Pinpoint the cell where the given text exists, returning its [x, y] midpoint coordinate. 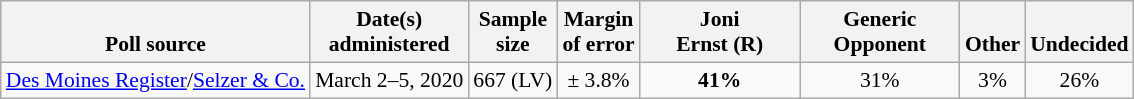
31% [880, 80]
Des Moines Register/Selzer & Co. [156, 80]
JoniErnst (R) [720, 32]
3% [992, 80]
± 3.8% [598, 80]
41% [720, 80]
Poll source [156, 32]
March 2–5, 2020 [389, 80]
26% [1079, 80]
GenericOpponent [880, 32]
Undecided [1079, 32]
Marginof error [598, 32]
667 (LV) [512, 80]
Other [992, 32]
Samplesize [512, 32]
Date(s)administered [389, 32]
